Detect which cell encompasses the target text, then output its [x, y] center coordinate. 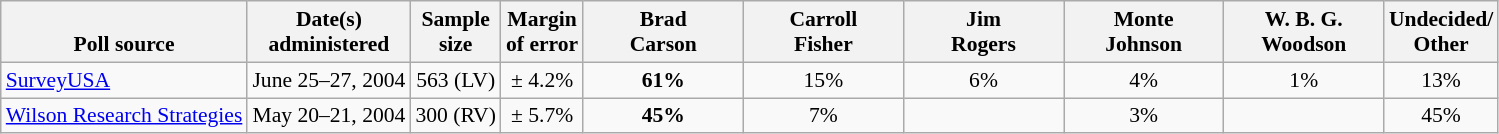
300 (RV) [456, 116]
Samplesize [456, 32]
4% [1144, 80]
1% [1304, 80]
Marginof error [542, 32]
May 20–21, 2004 [328, 116]
6% [983, 80]
BradCarson [663, 32]
13% [1441, 80]
± 4.2% [542, 80]
SurveyUSA [124, 80]
Undecided/Other [1441, 32]
Date(s)administered [328, 32]
CarrollFisher [823, 32]
61% [663, 80]
June 25–27, 2004 [328, 80]
15% [823, 80]
3% [1144, 116]
7% [823, 116]
W. B. G.Woodson [1304, 32]
Poll source [124, 32]
563 (LV) [456, 80]
± 5.7% [542, 116]
JimRogers [983, 32]
Wilson Research Strategies [124, 116]
MonteJohnson [1144, 32]
